Pinpoint the cell where the given text exists, returning its (X, Y) midpoint coordinate. 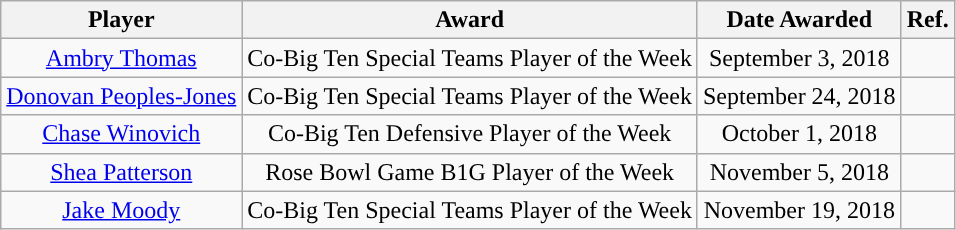
Player (122, 20)
Rose Bowl Game B1G Player of the Week (470, 172)
November 5, 2018 (799, 172)
Chase Winovich (122, 134)
Ambry Thomas (122, 58)
Donovan Peoples-Jones (122, 96)
Award (470, 20)
Jake Moody (122, 210)
Date Awarded (799, 20)
October 1, 2018 (799, 134)
Shea Patterson (122, 172)
Co-Big Ten Defensive Player of the Week (470, 134)
Ref. (928, 20)
November 19, 2018 (799, 210)
September 3, 2018 (799, 58)
September 24, 2018 (799, 96)
